Pinpoint the cell where the given text exists, returning its [X, Y] midpoint coordinate. 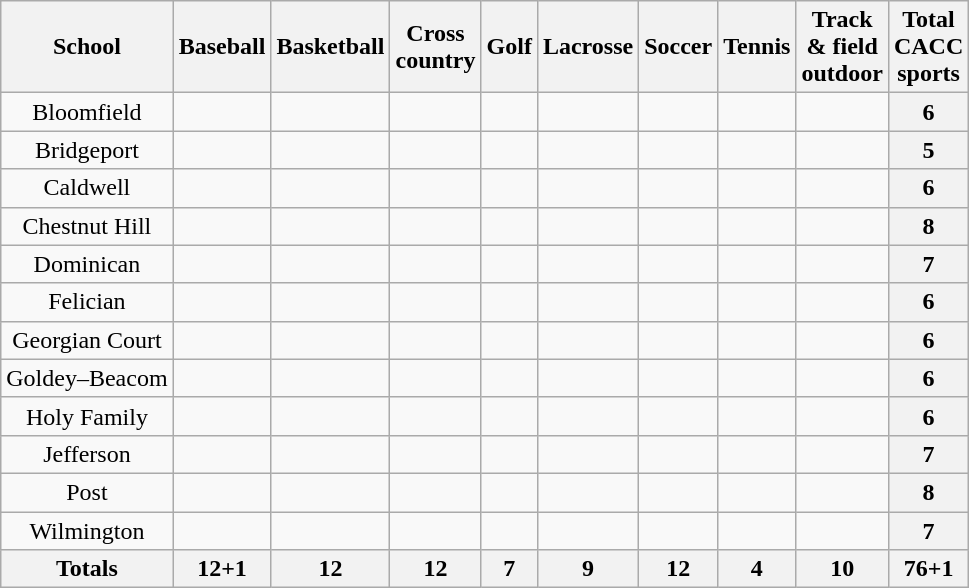
Holy Family [87, 416]
Baseball [222, 47]
Track& fieldoutdoor [842, 47]
Caldwell [87, 188]
Post [87, 492]
10 [842, 569]
Bridgeport [87, 150]
Golf [509, 47]
Bloomfield [87, 112]
Totals [87, 569]
Basketball [330, 47]
Wilmington [87, 531]
Soccer [678, 47]
Tennis [757, 47]
Crosscountry [436, 47]
76+1 [928, 569]
Jefferson [87, 454]
Dominican [87, 264]
Felician [87, 302]
5 [928, 150]
Chestnut Hill [87, 226]
Goldey–Beacom [87, 378]
School [87, 47]
12+1 [222, 569]
4 [757, 569]
Georgian Court [87, 340]
Lacrosse [588, 47]
TotalCACCsports [928, 47]
9 [588, 569]
